Provide the (x, y) coordinate of the cell's center where the given text is located.  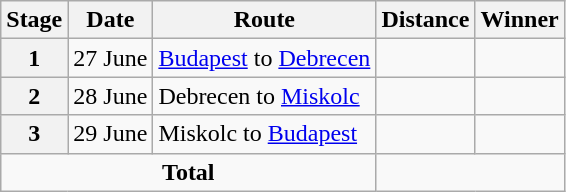
27 June (110, 58)
1 (34, 58)
Total (188, 172)
Miskolc to Budapest (264, 134)
3 (34, 134)
Stage (34, 20)
Distance (426, 20)
Winner (520, 20)
2 (34, 96)
Debrecen to Miskolc (264, 96)
Date (110, 20)
28 June (110, 96)
Route (264, 20)
Budapest to Debrecen (264, 58)
29 June (110, 134)
